Find where the given text appears and provide that cell's center as [x, y] coordinate. 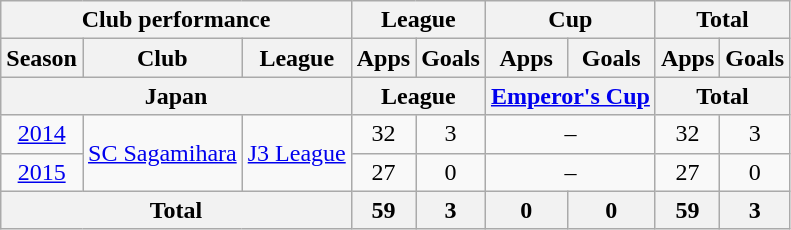
SC Sagamihara [162, 153]
Japan [176, 96]
Club performance [176, 20]
Season [42, 58]
J3 League [296, 153]
2014 [42, 134]
Cup [570, 20]
Emperor's Cup [570, 96]
2015 [42, 172]
Club [162, 58]
